Extract the [X, Y] coordinate from the center of the cell holding the provided text.  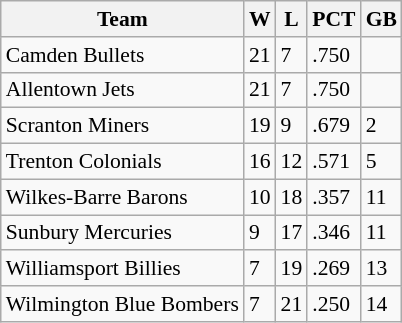
2 [382, 126]
10 [260, 197]
17 [292, 233]
.357 [334, 197]
.679 [334, 126]
W [260, 19]
.346 [334, 233]
Allentown Jets [122, 90]
GB [382, 19]
Trenton Colonials [122, 162]
12 [292, 162]
Team [122, 19]
18 [292, 197]
Wilmington Blue Bombers [122, 304]
Scranton Miners [122, 126]
L [292, 19]
5 [382, 162]
Sunbury Mercuries [122, 233]
.571 [334, 162]
16 [260, 162]
Camden Bullets [122, 55]
14 [382, 304]
.250 [334, 304]
Williamsport Billies [122, 269]
PCT [334, 19]
.269 [334, 269]
Wilkes-Barre Barons [122, 197]
13 [382, 269]
